Locate the cell with the specified text and output its (X, Y) center coordinate. 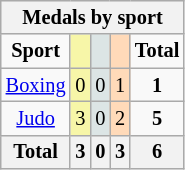
Judo (36, 118)
Medals by sport (92, 17)
Boxing (36, 85)
5 (157, 118)
2 (120, 118)
6 (157, 152)
Sport (36, 51)
